Detect which cell encompasses the target text, then output its [x, y] center coordinate. 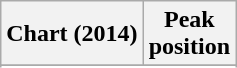
Peakposition [189, 34]
Chart (2014) [72, 34]
